Extract the (x, y) coordinate from the center of the cell holding the provided text.  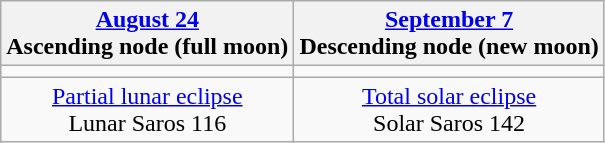
August 24Ascending node (full moon) (148, 34)
September 7Descending node (new moon) (449, 34)
Partial lunar eclipseLunar Saros 116 (148, 110)
Total solar eclipseSolar Saros 142 (449, 110)
